Output the (x, y) coordinate of the center of the cell containing the given text.  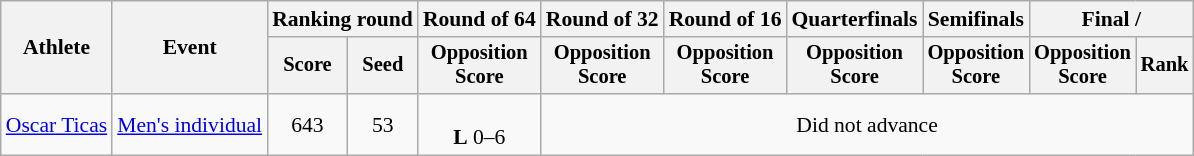
53 (383, 124)
Athlete (56, 48)
Final / (1111, 19)
Round of 16 (726, 19)
Round of 64 (480, 19)
Quarterfinals (855, 19)
Round of 32 (602, 19)
643 (308, 124)
Did not advance (868, 124)
Rank (1165, 66)
Event (190, 48)
Score (308, 66)
Seed (383, 66)
L 0–6 (480, 124)
Ranking round (342, 19)
Semifinals (976, 19)
Men's individual (190, 124)
Oscar Ticas (56, 124)
